Capture the cell that displays the provided text and extract its (x, y) central coordinate. 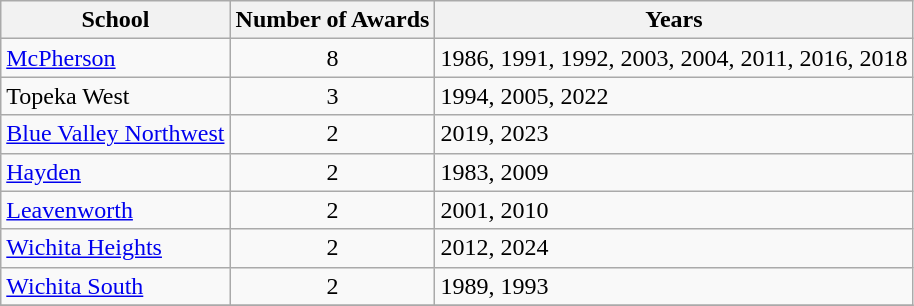
Wichita South (116, 286)
1983, 2009 (674, 172)
Years (674, 20)
2019, 2023 (674, 134)
Blue Valley Northwest (116, 134)
Hayden (116, 172)
School (116, 20)
1989, 1993 (674, 286)
3 (332, 96)
2012, 2024 (674, 248)
McPherson (116, 58)
2001, 2010 (674, 210)
Wichita Heights (116, 248)
8 (332, 58)
1994, 2005, 2022 (674, 96)
1986, 1991, 1992, 2003, 2004, 2011, 2016, 2018 (674, 58)
Leavenworth (116, 210)
Number of Awards (332, 20)
Topeka West (116, 96)
